Identify which cell holds the provided text, then report its (X, Y) central coordinate. 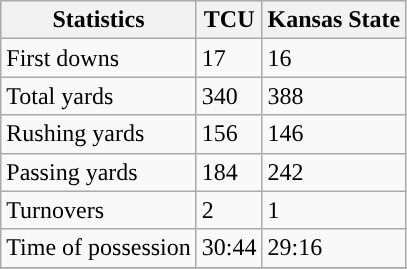
2 (229, 210)
Rushing yards (99, 134)
388 (334, 96)
TCU (229, 20)
Statistics (99, 20)
156 (229, 134)
Time of possession (99, 248)
242 (334, 172)
17 (229, 58)
16 (334, 58)
Turnovers (99, 210)
146 (334, 134)
29:16 (334, 248)
340 (229, 96)
Total yards (99, 96)
184 (229, 172)
1 (334, 210)
30:44 (229, 248)
Passing yards (99, 172)
First downs (99, 58)
Kansas State (334, 20)
